Extract the (x, y) coordinate from the center of the cell holding the provided text.  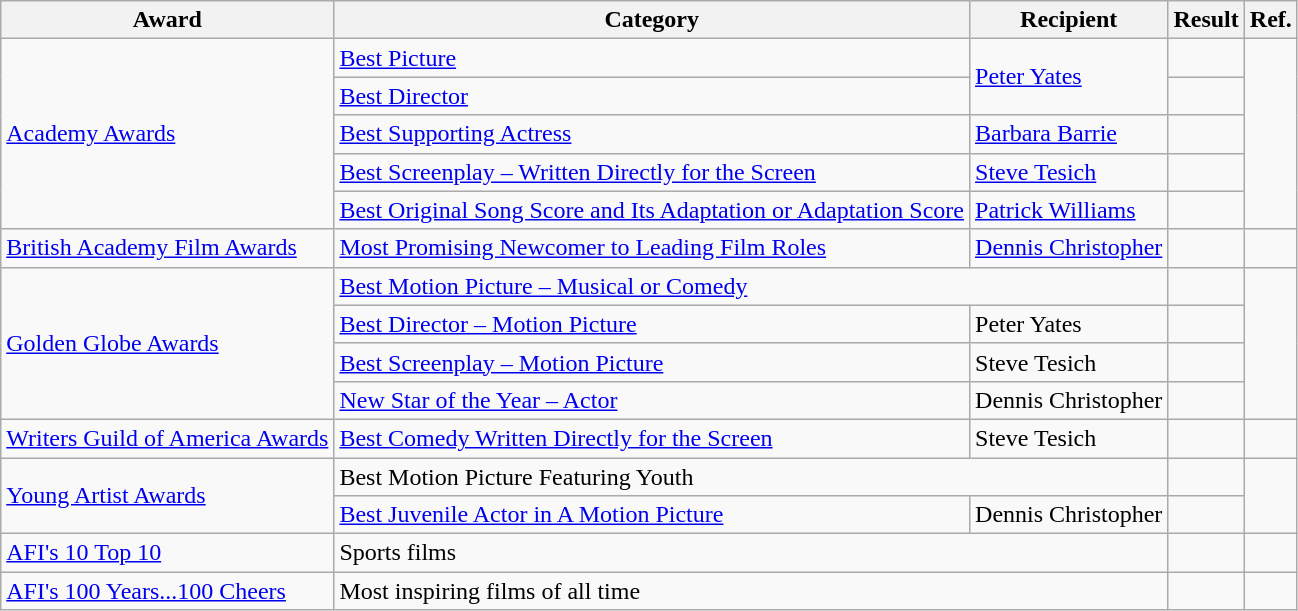
Barbara Barrie (1069, 134)
Recipient (1069, 20)
Best Director – Motion Picture (652, 324)
Best Screenplay – Motion Picture (652, 362)
AFI's 100 Years...100 Cheers (168, 591)
Category (652, 20)
Award (168, 20)
Result (1206, 20)
Sports films (751, 553)
Best Supporting Actress (652, 134)
Patrick Williams (1069, 210)
New Star of the Year – Actor (652, 400)
Most Promising Newcomer to Leading Film Roles (652, 248)
Best Picture (652, 58)
Best Motion Picture – Musical or Comedy (751, 286)
Writers Guild of America Awards (168, 438)
Best Motion Picture Featuring Youth (751, 477)
Best Screenplay – Written Directly for the Screen (652, 172)
Best Director (652, 96)
Most inspiring films of all time (751, 591)
Young Artist Awards (168, 496)
British Academy Film Awards (168, 248)
AFI's 10 Top 10 (168, 553)
Best Juvenile Actor in A Motion Picture (652, 515)
Best Comedy Written Directly for the Screen (652, 438)
Ref. (1270, 20)
Academy Awards (168, 134)
Best Original Song Score and Its Adaptation or Adaptation Score (652, 210)
Golden Globe Awards (168, 343)
